Output the [X, Y] coordinate of the center of the cell containing the given text.  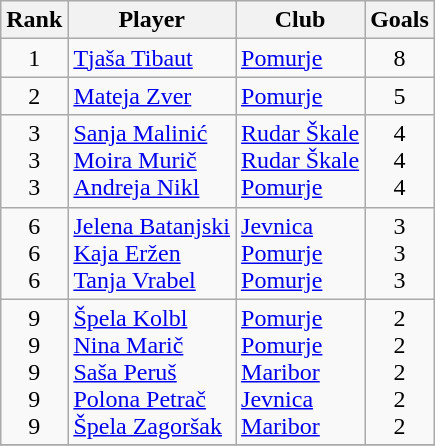
8 [400, 58]
Rudar ŠkaleRudar ŠkalePomurje [300, 161]
JevnicaPomurjePomurje [300, 253]
444 [400, 161]
99999 [34, 372]
Tjaša Tibaut [152, 58]
Mateja Zver [152, 96]
1 [34, 58]
PomurjePomurjeMariborJevnicaMaribor [300, 372]
2 [34, 96]
666 [34, 253]
Goals [400, 20]
Sanja Malinić Moira Murič Andreja Nikl [152, 161]
5 [400, 96]
22222 [400, 372]
Club [300, 20]
Jelena Batanjski Kaja Eržen Tanja Vrabel [152, 253]
Špela Kolbl Nina Marič Saša Peruš Polona Petrač Špela Zagoršak [152, 372]
Player [152, 20]
Rank [34, 20]
